Determine the (X, Y) coordinate at the center of the cell enclosing the given text.  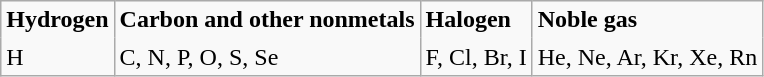
Noble gas (647, 20)
Carbon and other nonmetals (267, 20)
Halogen (476, 20)
C, N, P, O, S, Se (267, 56)
He, Ne, Ar, Kr, Xe, Rn (647, 56)
Hydrogen (58, 20)
H (58, 56)
F, Cl, Br, I (476, 56)
